Search for the cell housing the specified text and yield its (X, Y) center coordinate. 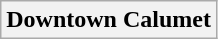
Downtown Calumet (109, 20)
